Determine the [x, y] coordinate at the center of the cell enclosing the given text.  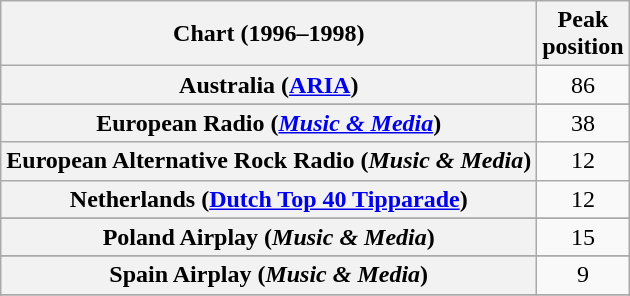
15 [583, 237]
Peakposition [583, 34]
Poland Airplay (Music & Media) [269, 237]
86 [583, 85]
9 [583, 275]
38 [583, 123]
Spain Airplay (Music & Media) [269, 275]
Chart (1996–1998) [269, 34]
Australia (ARIA) [269, 85]
European Radio (Music & Media) [269, 123]
Netherlands (Dutch Top 40 Tipparade) [269, 199]
European Alternative Rock Radio (Music & Media) [269, 161]
